Return (X, Y) of the center of cell containing provided text 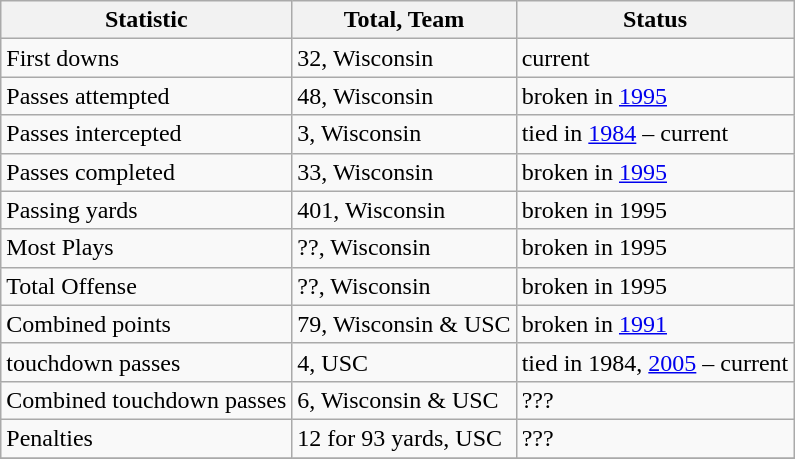
Total, Team (404, 20)
Combined touchdown passes (146, 400)
Passes attempted (146, 96)
Statistic (146, 20)
Status (655, 20)
Combined points (146, 324)
Passes completed (146, 172)
33, Wisconsin (404, 172)
First downs (146, 58)
401, Wisconsin (404, 210)
Penalties (146, 438)
Passes intercepted (146, 134)
Total Offense (146, 286)
broken in 1991 (655, 324)
current (655, 58)
3, Wisconsin (404, 134)
6, Wisconsin & USC (404, 400)
Most Plays (146, 248)
48, Wisconsin (404, 96)
12 for 93 yards, USC (404, 438)
tied in 1984 – current (655, 134)
touchdown passes (146, 362)
32, Wisconsin (404, 58)
79, Wisconsin & USC (404, 324)
4, USC (404, 362)
tied in 1984, 2005 – current (655, 362)
Passing yards (146, 210)
